Determine the (X, Y) coordinate at the center of the cell enclosing the given text.  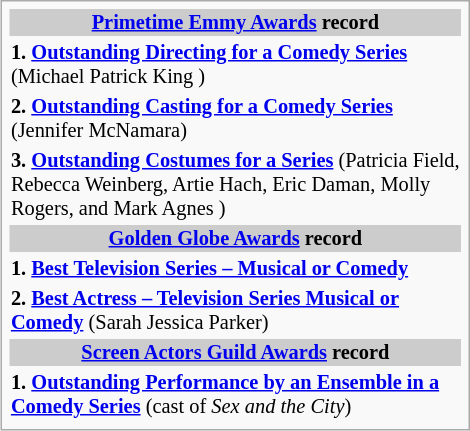
2. Outstanding Casting for a Comedy Series (Jennifer McNamara) (235, 118)
Screen Actors Guild Awards record (235, 352)
1. Outstanding Directing for a Comedy Series (Michael Patrick King ) (235, 64)
2. Best Actress – Television Series Musical or Comedy (Sarah Jessica Parker) (235, 310)
Primetime Emmy Awards record (235, 22)
1. Outstanding Performance by an Ensemble in a Comedy Series (cast of Sex and the City) (235, 394)
1. Best Television Series – Musical or Comedy (235, 268)
3. Outstanding Costumes for a Series (Patricia Field, Rebecca Weinberg, Artie Hach, Eric Daman, Molly Rogers, and Mark Agnes ) (235, 184)
Golden Globe Awards record (235, 238)
